From the cell containing the given text, extract its center point as [X, Y] coordinate. 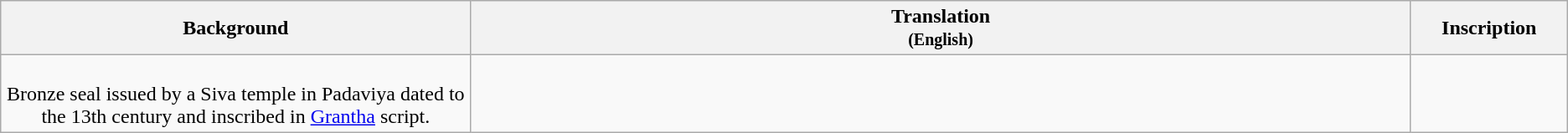
Inscription [1489, 28]
Bronze seal issued by a Siva temple in Padaviya dated to the 13th century and inscribed in Grantha script. [236, 94]
Background [236, 28]
Translation(English) [941, 28]
